Locate the cell with the specified text and output its (X, Y) center coordinate. 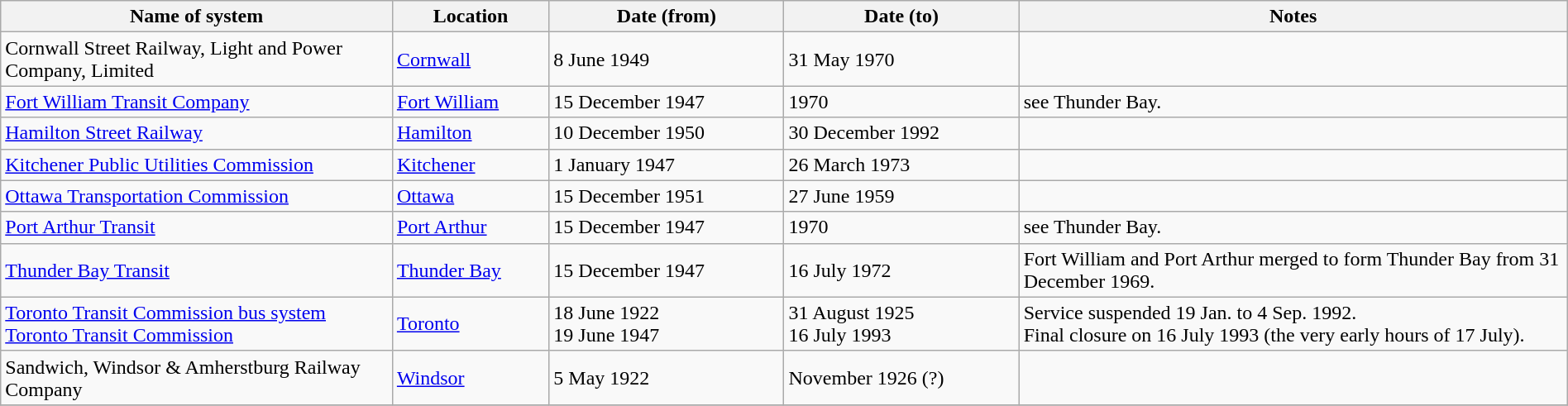
Cornwall Street Railway, Light and Power Company, Limited (197, 60)
31 May 1970 (901, 60)
5 May 1922 (667, 377)
Fort William (470, 102)
Name of system (197, 17)
Fort William and Port Arthur merged to form Thunder Bay from 31 December 1969. (1293, 270)
Thunder Bay Transit (197, 270)
Port Arthur (470, 227)
Service suspended 19 Jan. to 4 Sep. 1992.Final closure on 16 July 1993 (the very early hours of 17 July). (1293, 324)
Windsor (470, 377)
15 December 1951 (667, 196)
Date (to) (901, 17)
Toronto Transit Commission bus systemToronto Transit Commission (197, 324)
31 August 1925 16 July 1993 (901, 324)
Port Arthur Transit (197, 227)
Cornwall (470, 60)
Kitchener Public Utilities Commission (197, 165)
Ottawa (470, 196)
30 December 1992 (901, 133)
18 June 1922 19 June 1947 (667, 324)
16 July 1972 (901, 270)
Sandwich, Windsor & Amherstburg Railway Company (197, 377)
Notes (1293, 17)
26 March 1973 (901, 165)
8 June 1949 (667, 60)
Ottawa Transportation Commission (197, 196)
Kitchener (470, 165)
Thunder Bay (470, 270)
November 1926 (?) (901, 377)
1 January 1947 (667, 165)
Toronto (470, 324)
Hamilton Street Railway (197, 133)
10 December 1950 (667, 133)
Fort William Transit Company (197, 102)
27 June 1959 (901, 196)
Hamilton (470, 133)
Location (470, 17)
Date (from) (667, 17)
